Search for the cell housing the specified text and yield its (X, Y) center coordinate. 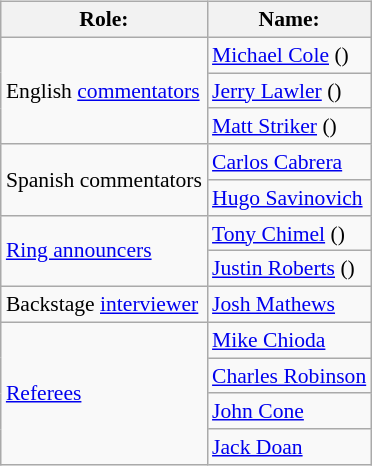
Spanish commentators (104, 180)
Matt Striker () (289, 126)
Jack Doan (289, 447)
Michael Cole () (289, 55)
Hugo Savinovich (289, 198)
Carlos Cabrera (289, 162)
Ring announcers (104, 250)
Role: (104, 20)
Charles Robinson (289, 376)
Backstage interviewer (104, 305)
Mike Chioda (289, 340)
Name: (289, 20)
Referees (104, 393)
John Cone (289, 411)
Tony Chimel () (289, 233)
Josh Mathews (289, 305)
English commentators (104, 90)
Justin Roberts () (289, 269)
Jerry Lawler () (289, 91)
